Extract the [X, Y] coordinate from the center of the cell holding the provided text.  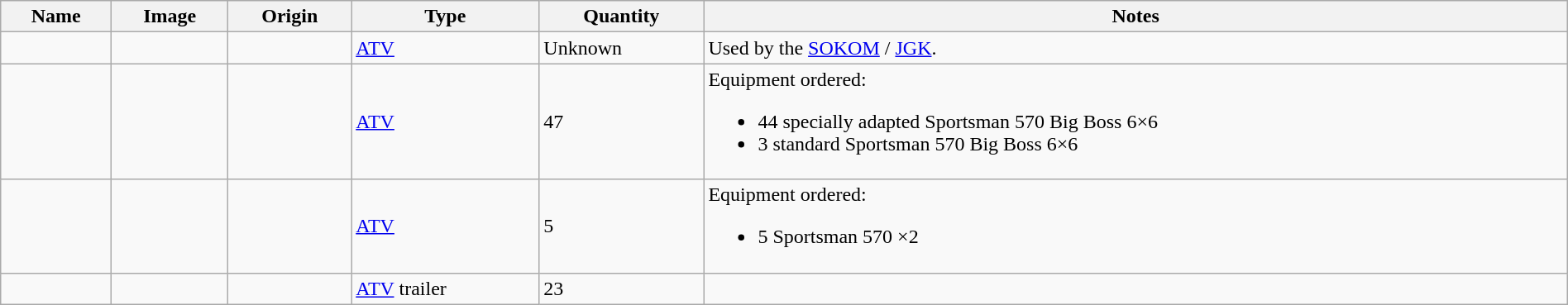
5 [622, 226]
47 [622, 122]
Quantity [622, 17]
Image [170, 17]
Used by the SOKOM / JGK. [1135, 48]
Equipment ordered:44 specially adapted Sportsman 570 Big Boss 6×63 standard Sportsman 570 Big Boss 6×6 [1135, 122]
23 [622, 288]
ATV trailer [445, 288]
Unknown [622, 48]
Notes [1135, 17]
Equipment ordered:5 Sportsman 570 ×2 [1135, 226]
Type [445, 17]
Origin [289, 17]
Name [56, 17]
